For the text-containing cell, return its midpoint in (x, y) coordinate format. 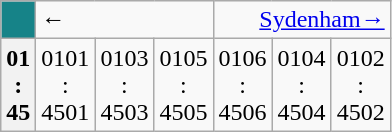
01:45 (18, 85)
0102:4502 (360, 85)
0101:4501 (66, 85)
0103:4503 (124, 85)
0105:4505 (184, 85)
← (124, 20)
Sydenham→ (302, 20)
0104:4504 (302, 85)
0106:4506 (242, 85)
